For the text-containing cell, return its midpoint in (X, Y) coordinate format. 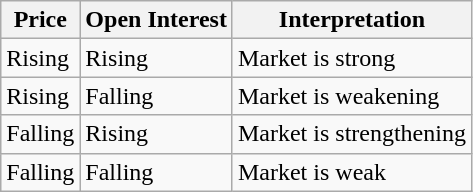
Market is strengthening (352, 134)
Open Interest (156, 20)
Price (40, 20)
Market is strong (352, 58)
Market is weak (352, 172)
Interpretation (352, 20)
Market is weakening (352, 96)
